Detect which cell encompasses the target text, then output its (x, y) center coordinate. 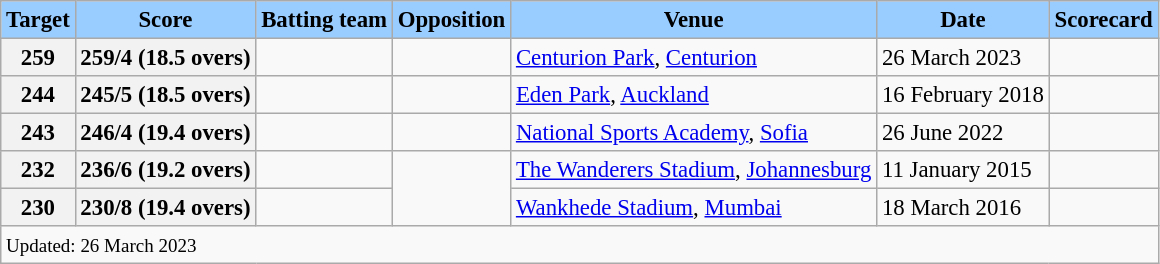
243 (38, 133)
Batting team (324, 20)
Date (964, 20)
Venue (694, 20)
Score (166, 20)
16 February 2018 (964, 95)
26 June 2022 (964, 133)
Target (38, 20)
259 (38, 58)
Scorecard (1104, 20)
Wankhede Stadium, Mumbai (694, 208)
The Wanderers Stadium, Johannesburg (694, 170)
26 March 2023 (964, 58)
230 (38, 208)
Centurion Park, Centurion (694, 58)
Eden Park, Auckland (694, 95)
244 (38, 95)
232 (38, 170)
18 March 2016 (964, 208)
230/8 (19.4 overs) (166, 208)
Opposition (451, 20)
259/4 (18.5 overs) (166, 58)
Updated: 26 March 2023 (580, 245)
National Sports Academy, Sofia (694, 133)
236/6 (19.2 overs) (166, 170)
246/4 (19.4 overs) (166, 133)
11 January 2015 (964, 170)
245/5 (18.5 overs) (166, 95)
